Detect which cell encompasses the target text, then output its (x, y) center coordinate. 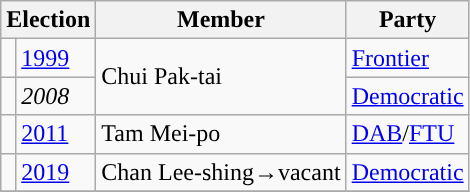
2011 (56, 134)
Tam Mei-po (221, 134)
2008 (56, 96)
1999 (56, 58)
Election (48, 20)
Party (408, 20)
Frontier (408, 58)
Chan Lee-shing→vacant (221, 172)
2019 (56, 172)
Member (221, 20)
Chui Pak-tai (221, 77)
DAB/FTU (408, 134)
